Capture the cell that displays the provided text and extract its [X, Y] central coordinate. 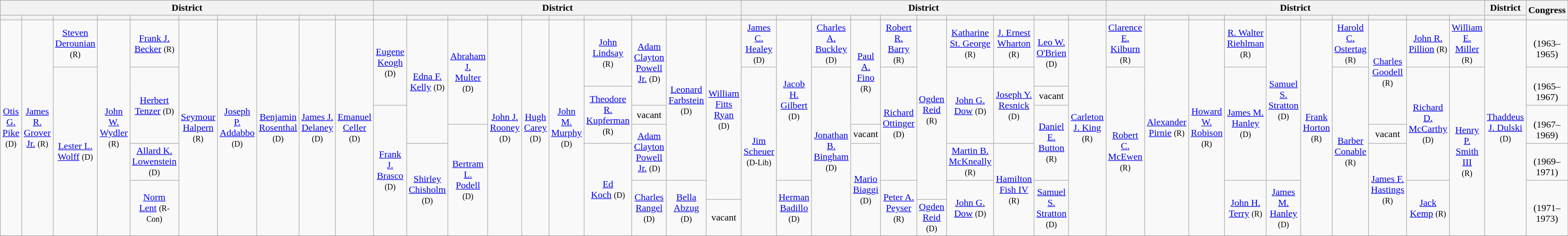
Frank J.Brasco(D) [390, 170]
FrankHorton(R) [1316, 128]
Paul A.Fino(R) [866, 72]
William E.Miller (R) [1467, 44]
Harold C.Ostertag (R) [1350, 44]
HermanBadillo (D) [794, 208]
BarberConable(R) [1350, 151]
ShirleyChisholm(D) [427, 190]
(1963–1965) [1547, 44]
BellaAbzug (D) [686, 208]
CarletonJ. King(R) [1087, 128]
HamiltonFish IV(R) [1014, 190]
James J.Delaney(D) [317, 128]
LeonardFarbstein(D) [686, 100]
RichardOttinger(D) [899, 124]
AdamClaytonPowellJr. (D) [649, 63]
JonathanB.Bingham(D) [831, 151]
Otis G.Pike (D) [11, 128]
EmanuelCeller(D) [354, 128]
BertramL.Podell(D) [468, 180]
Richard D.McCarthy(D) [1428, 124]
John J.Rooney(D) [505, 128]
CharlesGoodell(R) [1388, 72]
JamesR.GroverJr. (R) [37, 128]
Frank J.Becker (R) [154, 44]
R. WalterRiehlman (R) [1245, 44]
Samuel S.Stratton(D) [1283, 100]
J. ErnestWharton (R) [1014, 44]
Henry P.Smith III(R) [1467, 151]
Lester L.Wolff (D) [75, 151]
Daniel E.Button (R) [1051, 143]
BenjaminRosenthal(D) [278, 128]
Ogden Reid (D) [932, 217]
EdKoch (D) [608, 190]
AbrahamJ.Multer(D) [468, 72]
John H.Terry (R) [1245, 208]
(1967–1969) [1547, 124]
StevenDerounian (R) [75, 44]
Peter A.Peyser (R) [899, 208]
AlexanderPirnie (R) [1166, 128]
Edna F.Kelly (D) [427, 82]
Robert C.McEwen(R) [1125, 151]
EugeneKeogh(D) [390, 63]
(1965–1967) [1547, 86]
JohnW.Wydler(R) [114, 128]
KatharineSt. George (R) [970, 44]
JackKemp (R) [1428, 208]
NormLent (R-Con) [154, 208]
Joseph P.Addabbo(D) [237, 128]
John R.Pillion (R) [1428, 44]
JimScheuer(D-Lib) [759, 151]
Joseph Y.Resnick (D) [1014, 105]
AdamClaytonPowell Jr. (D) [649, 152]
Congress [1547, 10]
OgdenReid (R) [932, 110]
HughCarey(D) [535, 128]
MarioBiaggi(D) [866, 190]
(1969–1971) [1547, 162]
Allard K.Lowenstein (D) [154, 162]
John M.Murphy(D) [567, 128]
JohnLindsay (R) [608, 53]
SeymourHalpern(R) [198, 128]
Clarence E.Kilburn (R) [1125, 44]
ThaddeusJ. Dulski(D) [1505, 128]
Samuel S.Stratton (D) [1051, 208]
James F.Hastings(R) [1388, 190]
WilliamFittsRyan(D) [724, 110]
HerbertTenzer (D) [154, 105]
Jacob H.Gilbert(D) [794, 100]
Martin B.McKneally (R) [970, 162]
Leo W.O'Brien (D) [1051, 53]
Robert R.Barry (R) [899, 44]
(1971–1973) [1547, 208]
Charles A.Buckley (D) [831, 44]
James C.Healey (D) [759, 44]
HowardW.Robison(R) [1207, 128]
Theodore R.Kupferman(R) [608, 115]
CharlesRangel (D) [649, 208]
